Scan for the cell matching the given text and deliver its [x, y] coordinate at center. 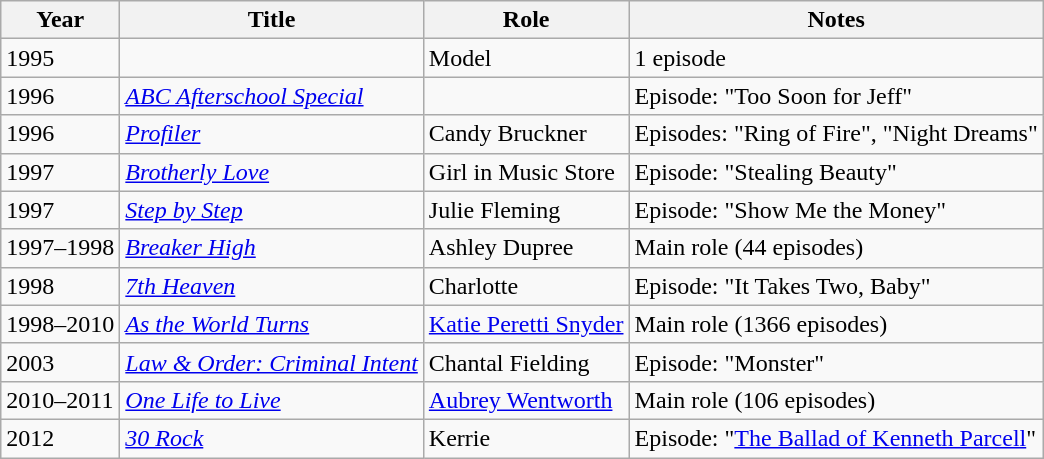
ABC Afterschool Special [272, 96]
Brotherly Love [272, 172]
1 episode [836, 58]
Profiler [272, 134]
Episode: "Stealing Beauty" [836, 172]
Candy Bruckner [526, 134]
Breaker High [272, 248]
Aubrey Wentworth [526, 400]
1995 [60, 58]
Episode: "Show Me the Money" [836, 210]
2012 [60, 438]
Ashley Dupree [526, 248]
Main role (44 episodes) [836, 248]
Year [60, 20]
As the World Turns [272, 324]
2003 [60, 362]
Girl in Music Store [526, 172]
Notes [836, 20]
Main role (1366 episodes) [836, 324]
Chantal Fielding [526, 362]
1998 [60, 286]
Episode: "Monster" [836, 362]
30 Rock [272, 438]
2010–2011 [60, 400]
7th Heaven [272, 286]
1998–2010 [60, 324]
Step by Step [272, 210]
Kerrie [526, 438]
Episode: "Too Soon for Jeff" [836, 96]
Julie Fleming [526, 210]
Katie Peretti Snyder [526, 324]
Episode: "It Takes Two, Baby" [836, 286]
Law & Order: Criminal Intent [272, 362]
Title [272, 20]
Model [526, 58]
1997–1998 [60, 248]
Episodes: "Ring of Fire", "Night Dreams" [836, 134]
Charlotte [526, 286]
Main role (106 episodes) [836, 400]
Episode: "The Ballad of Kenneth Parcell" [836, 438]
Role [526, 20]
One Life to Live [272, 400]
